Return [X, Y] of the center of cell containing provided text 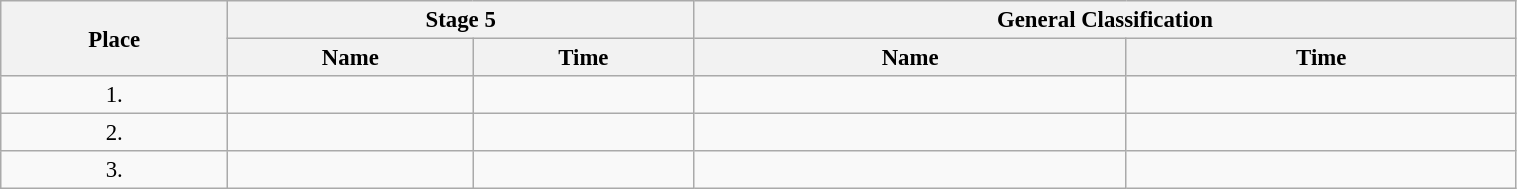
Place [114, 38]
Stage 5 [461, 20]
General Classification [1105, 20]
1. [114, 95]
2. [114, 133]
3. [114, 170]
